Search for the cell housing the specified text and yield its [X, Y] center coordinate. 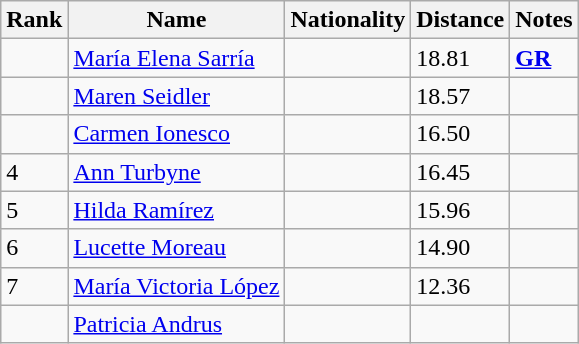
Rank [34, 20]
Notes [544, 20]
6 [34, 248]
15.96 [460, 210]
4 [34, 172]
18.57 [460, 96]
Lucette Moreau [176, 248]
Carmen Ionesco [176, 134]
María Elena Sarría [176, 58]
Maren Seidler [176, 96]
Distance [460, 20]
GR [544, 58]
5 [34, 210]
14.90 [460, 248]
Patricia Andrus [176, 324]
7 [34, 286]
12.36 [460, 286]
16.45 [460, 172]
Nationality [348, 20]
Ann Turbyne [176, 172]
16.50 [460, 134]
María Victoria López [176, 286]
Hilda Ramírez [176, 210]
18.81 [460, 58]
Name [176, 20]
